Scan for the cell matching the given text and deliver its [x, y] coordinate at center. 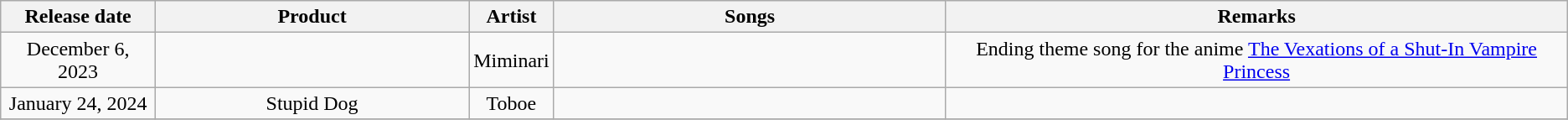
Miminari [512, 60]
Stupid Dog [312, 103]
December 6, 2023 [79, 60]
Remarks [1256, 17]
Product [312, 17]
Songs [750, 17]
Artist [512, 17]
Ending theme song for the anime The Vexations of a Shut-In Vampire Princess [1256, 60]
Toboe [512, 103]
January 24, 2024 [79, 103]
Release date [79, 17]
